Search for the cell housing the specified text and yield its (x, y) center coordinate. 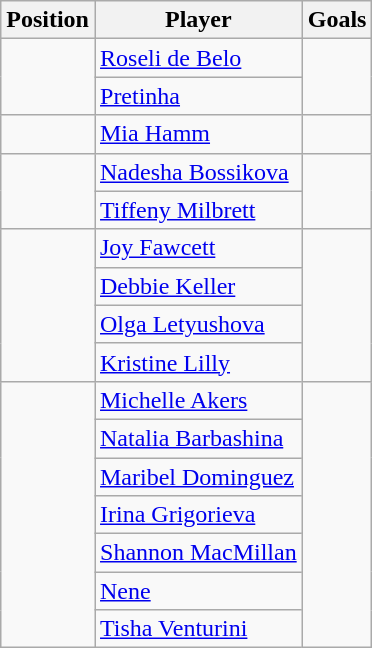
Michelle Akers (198, 400)
Tiffeny Milbrett (198, 210)
Pretinha (198, 96)
Nene (198, 591)
Olga Letyushova (198, 324)
Goals (337, 20)
Debbie Keller (198, 286)
Joy Fawcett (198, 248)
Nadesha Bossikova (198, 172)
Player (198, 20)
Maribel Dominguez (198, 477)
Shannon MacMillan (198, 553)
Mia Hamm (198, 134)
Position (48, 20)
Natalia Barbashina (198, 438)
Tisha Venturini (198, 629)
Kristine Lilly (198, 362)
Roseli de Belo (198, 58)
Irina Grigorieva (198, 515)
